From the cell containing the given text, extract its center point as (X, Y) coordinate. 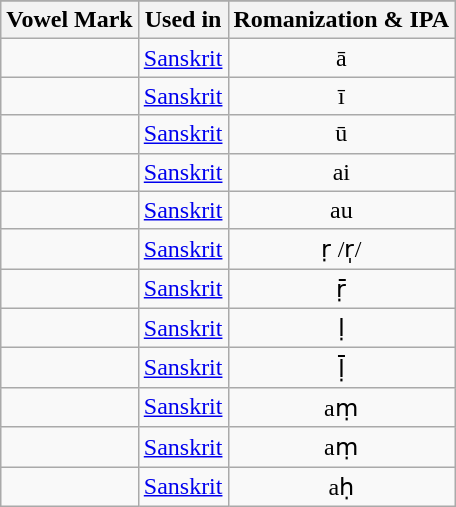
Used in (183, 20)
ī (342, 96)
ṝ (342, 289)
Vowel Mark (70, 20)
aḥ (342, 486)
ḷ (342, 328)
au (342, 210)
ṛ /r̩/ (342, 249)
ai (342, 172)
Romanization & IPA (342, 20)
ḹ (342, 368)
ā (342, 58)
ū (342, 134)
